Return the [x, y] coordinate for the center point of the cell that contains the specified text.  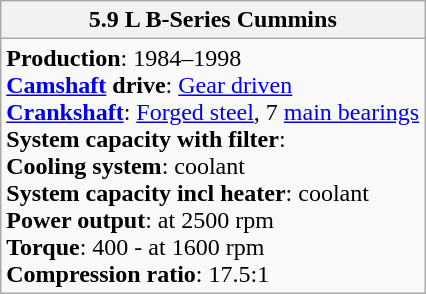
5.9 L B-Series Cummins [213, 20]
